Output the (X, Y) coordinate of the center of the cell containing the given text.  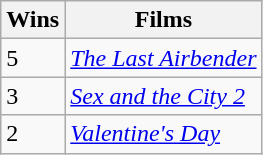
Wins (33, 20)
3 (33, 96)
Films (164, 20)
Sex and the City 2 (164, 96)
2 (33, 134)
5 (33, 58)
The Last Airbender (164, 58)
Valentine's Day (164, 134)
